Find where the given text appears and provide that cell's center as [x, y] coordinate. 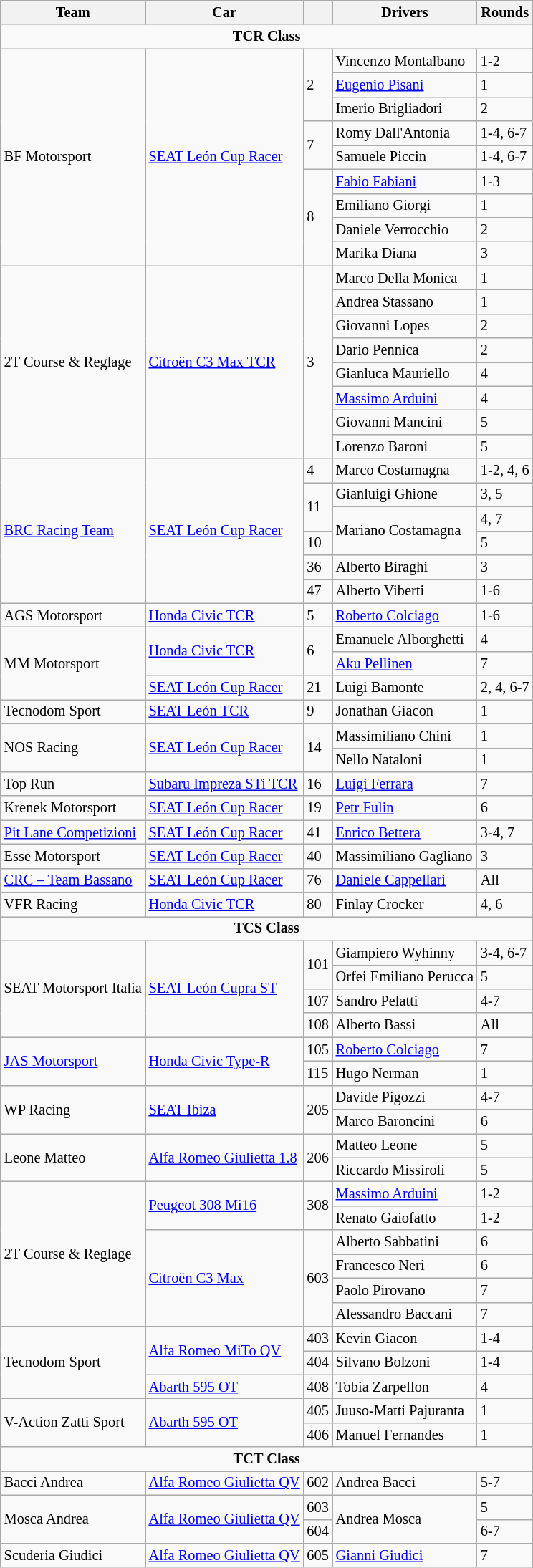
Gianluigi Ghione [405, 494]
Samuele Piccin [405, 157]
Team [73, 12]
Luigi Ferrara [405, 784]
Petr Fulin [405, 808]
205 [317, 1109]
CRC – Team Bassano [73, 880]
Giampiero Wyhinny [405, 953]
BF Motorsport [73, 158]
40 [317, 856]
41 [317, 832]
10 [317, 543]
Citroën C3 Max TCR [225, 362]
MM Motorsport [73, 663]
Alberto Bassi [405, 1025]
115 [317, 1073]
Aku Pellinen [405, 663]
8 [317, 218]
2, 4, 6-7 [505, 688]
Gianluca Mauriello [405, 374]
TCT Class [266, 1459]
3-4, 6-7 [505, 953]
Marco Baroncini [405, 1122]
TCR Class [266, 37]
308 [317, 1206]
6-7 [505, 1531]
406 [317, 1435]
SEAT Ibiza [225, 1109]
Dario Pennica [405, 350]
9 [317, 711]
Giovanni Mancini [405, 422]
Paolo Pirovano [405, 1290]
Kevin Giacon [405, 1338]
Renato Gaiofatto [405, 1218]
Imerio Brigliadori [405, 109]
107 [317, 1001]
Hugo Nerman [405, 1073]
404 [317, 1362]
Bacci Andrea [73, 1483]
Sandro Pelatti [405, 1001]
80 [317, 905]
Citroën C3 Max [225, 1278]
105 [317, 1049]
Honda Civic Type-R [225, 1062]
Alberto Viberti [405, 591]
Pit Lane Competizioni [73, 832]
Andrea Mosca [405, 1519]
Fabio Fabiani [405, 181]
Daniele Cappellari [405, 880]
Marco Della Monica [405, 278]
21 [317, 688]
Krenek Motorsport [73, 808]
SEAT Motorsport Italia [73, 989]
3, 5 [505, 494]
WP Racing [73, 1109]
602 [317, 1483]
Andrea Stassano [405, 302]
VFR Racing [73, 905]
Mariano Costamagna [405, 530]
Subaru Impreza STi TCR [225, 784]
V-Action Zatti Sport [73, 1423]
Leone Matteo [73, 1158]
408 [317, 1387]
206 [317, 1158]
Car [225, 12]
Juuso-Matti Pajuranta [405, 1410]
36 [317, 567]
14 [317, 748]
11 [317, 506]
Riccardo Missiroli [405, 1170]
Alessandro Baccani [405, 1314]
Peugeot 308 Mi16 [225, 1206]
Enrico Bettera [405, 832]
BRC Racing Team [73, 531]
Gianni Giudici [405, 1555]
Jonathan Giacon [405, 711]
TCS Class [266, 928]
Nello Nataloni [405, 760]
Andrea Bacci [405, 1483]
Manuel Fernandes [405, 1435]
Luigi Bamonte [405, 688]
SEAT León TCR [225, 711]
Mosca Andrea [73, 1519]
Massimiliano Chini [405, 736]
Marika Diana [405, 254]
47 [317, 591]
JAS Motorsport [73, 1062]
Emanuele Alborghetti [405, 639]
Emiliano Giorgi [405, 206]
19 [317, 808]
Vincenzo Montalbano [405, 61]
Alfa Romeo MiTo QV [225, 1350]
1-3 [505, 181]
Romy Dall'Antonia [405, 133]
Finlay Crocker [405, 905]
Drivers [405, 12]
Esse Motorsport [73, 856]
Lorenzo Baroni [405, 446]
Giovanni Lopes [405, 326]
4, 6 [505, 905]
Orfei Emiliano Perucca [405, 977]
NOS Racing [73, 748]
Francesco Neri [405, 1266]
Matteo Leone [405, 1145]
1-2, 4, 6 [505, 471]
SEAT León Cupra ST [225, 989]
Daniele Verrocchio [405, 229]
604 [317, 1531]
Alberto Sabbatini [405, 1242]
Massimiliano Gagliano [405, 856]
5-7 [505, 1483]
Marco Costamagna [405, 471]
4, 7 [505, 519]
16 [317, 784]
Davide Pigozzi [405, 1097]
108 [317, 1025]
Eugenio Pisani [405, 85]
Alfa Romeo Giulietta 1.8 [225, 1158]
Tobia Zarpellon [405, 1387]
Top Run [73, 784]
3-4, 7 [505, 832]
Scuderia Giudici [73, 1555]
Alberto Biraghi [405, 567]
101 [317, 964]
Silvano Bolzoni [405, 1362]
605 [317, 1555]
405 [317, 1410]
Rounds [505, 12]
76 [317, 880]
AGS Motorsport [73, 615]
403 [317, 1338]
